Find where the given text appears and provide that cell's center as [X, Y] coordinate. 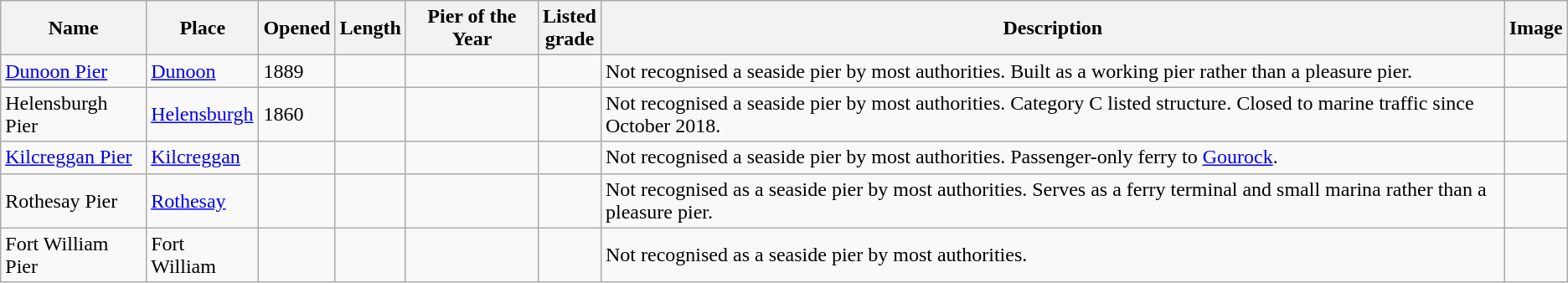
Listedgrade [570, 28]
Description [1052, 28]
Not recognised a seaside pier by most authorities. Category C listed structure. Closed to marine traffic since October 2018. [1052, 114]
Opened [297, 28]
Not recognised as a seaside pier by most authorities. Serves as a ferry terminal and small marina rather than a pleasure pier. [1052, 201]
Kilcreggan [203, 157]
Helensburgh Pier [74, 114]
Fort William Pier [74, 255]
Fort William [203, 255]
Image [1536, 28]
Pier of the Year [472, 28]
Not recognised a seaside pier by most authorities. Passenger-only ferry to Gourock. [1052, 157]
Length [370, 28]
Kilcreggan Pier [74, 157]
1860 [297, 114]
Not recognised a seaside pier by most authorities. Built as a working pier rather than a pleasure pier. [1052, 71]
Rothesay [203, 201]
Dunoon [203, 71]
Place [203, 28]
1889 [297, 71]
Not recognised as a seaside pier by most authorities. [1052, 255]
Rothesay Pier [74, 201]
Name [74, 28]
Helensburgh [203, 114]
Dunoon Pier [74, 71]
